Return the (X, Y) coordinate for the center point of the cell that contains the specified text.  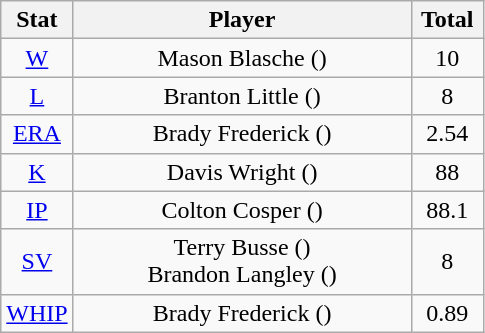
2.54 (447, 134)
Davis Wright () (242, 172)
10 (447, 58)
88.1 (447, 210)
WHIP (37, 313)
Total (447, 20)
ERA (37, 134)
Player (242, 20)
SV (37, 262)
W (37, 58)
Branton Little () (242, 96)
0.89 (447, 313)
Colton Cosper () (242, 210)
Stat (37, 20)
88 (447, 172)
L (37, 96)
Mason Blasche () (242, 58)
IP (37, 210)
Terry Busse ()Brandon Langley () (242, 262)
K (37, 172)
